Pinpoint the cell where the given text exists, returning its (x, y) midpoint coordinate. 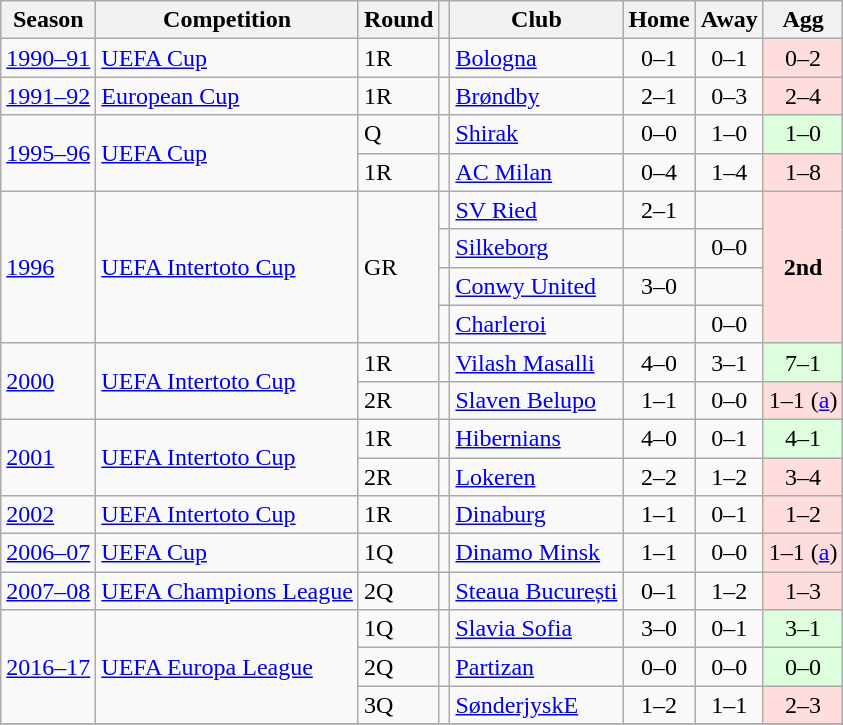
0–2 (803, 58)
3–4 (803, 477)
1996 (48, 267)
1–8 (803, 172)
2001 (48, 457)
1995–96 (48, 153)
Slaven Belupo (536, 400)
2016–17 (48, 667)
1–4 (729, 172)
Shirak (536, 134)
2–4 (803, 96)
Charleroi (536, 324)
Dinaburg (536, 515)
2007–08 (48, 591)
AC Milan (536, 172)
0–4 (659, 172)
Away (729, 20)
1990–91 (48, 58)
GR (398, 267)
0–3 (729, 96)
Steaua București (536, 591)
Conwy United (536, 286)
Silkeborg (536, 248)
4–1 (803, 438)
2–3 (803, 705)
7–1 (803, 362)
Home (659, 20)
UEFA Champions League (228, 591)
SønderjyskE (536, 705)
SV Ried (536, 210)
Bologna (536, 58)
European Cup (228, 96)
Club (536, 20)
UEFA Europa League (228, 667)
1–3 (803, 591)
Q (398, 134)
Competition (228, 20)
Agg (803, 20)
Vilash Masalli (536, 362)
3Q (398, 705)
Season (48, 20)
2002 (48, 515)
Dinamo Minsk (536, 553)
2–2 (659, 477)
Brøndby (536, 96)
2nd (803, 267)
Slavia Sofia (536, 629)
Lokeren (536, 477)
Partizan (536, 667)
1991–92 (48, 96)
Round (398, 20)
Hibernians (536, 438)
2000 (48, 381)
2006–07 (48, 553)
